Search for the cell housing the specified text and yield its (X, Y) center coordinate. 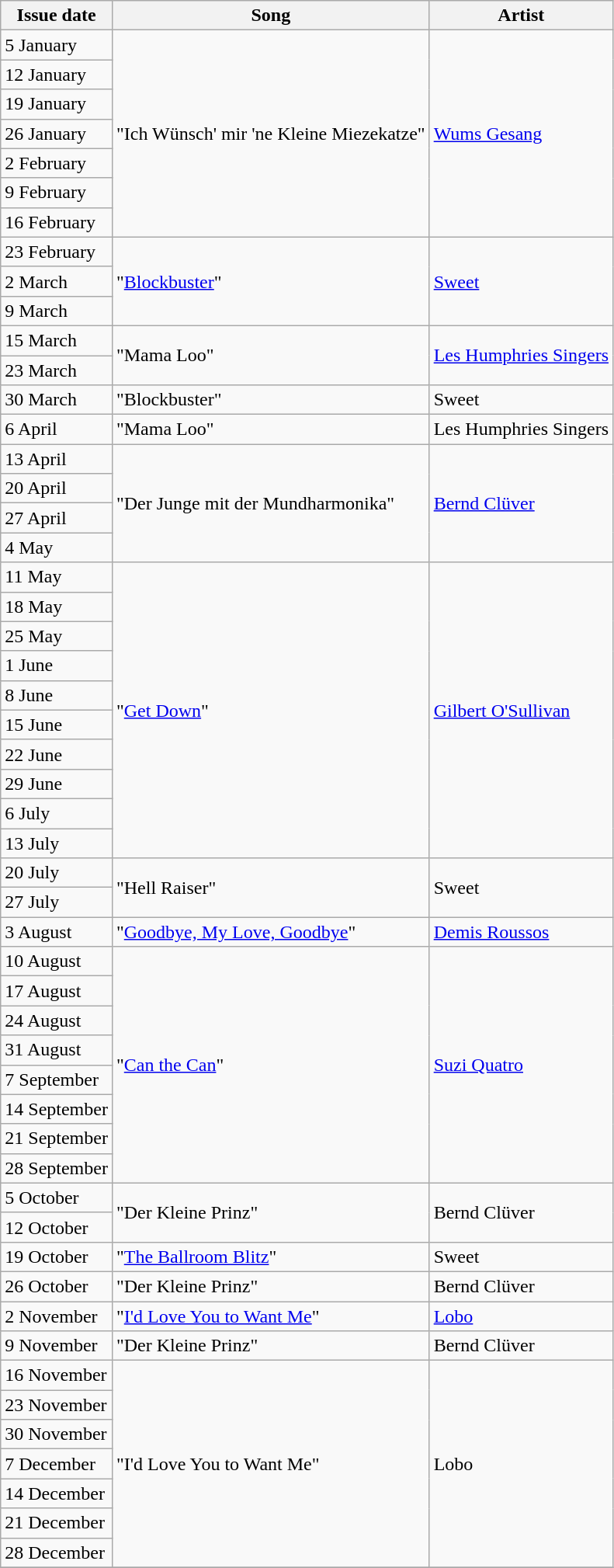
28 September (57, 1168)
"The Ballroom Blitz" (270, 1257)
Wums Gesang (521, 134)
30 November (57, 1434)
20 July (57, 873)
26 January (57, 134)
9 November (57, 1346)
15 June (57, 725)
27 July (57, 902)
"Can the Can" (270, 1065)
19 October (57, 1257)
24 August (57, 1020)
Artist (521, 16)
6 July (57, 813)
7 September (57, 1080)
13 April (57, 459)
2 February (57, 163)
21 December (57, 1523)
23 November (57, 1405)
15 March (57, 340)
30 March (57, 400)
21 September (57, 1139)
23 March (57, 370)
18 May (57, 607)
29 June (57, 784)
20 April (57, 488)
3 August (57, 932)
5 January (57, 45)
26 October (57, 1286)
23 February (57, 252)
25 May (57, 636)
9 March (57, 311)
14 September (57, 1109)
Song (270, 16)
"Der Junge mit der Mundharmonika" (270, 503)
"Ich Wünsch' mir 'ne Kleine Miezekatze" (270, 134)
"Hell Raiser" (270, 888)
Issue date (57, 16)
28 December (57, 1552)
17 August (57, 991)
Gilbert O'Sullivan (521, 710)
6 April (57, 429)
19 January (57, 104)
12 January (57, 75)
1 June (57, 666)
22 June (57, 754)
16 February (57, 222)
5 October (57, 1198)
11 May (57, 577)
2 March (57, 281)
2 November (57, 1316)
7 December (57, 1464)
31 August (57, 1050)
16 November (57, 1375)
13 July (57, 843)
4 May (57, 548)
Suzi Quatro (521, 1065)
14 December (57, 1493)
8 June (57, 695)
27 April (57, 518)
Demis Roussos (521, 932)
"Get Down" (270, 710)
12 October (57, 1227)
10 August (57, 961)
9 February (57, 193)
"Goodbye, My Love, Goodbye" (270, 932)
